For the text-containing cell, return its midpoint in (x, y) coordinate format. 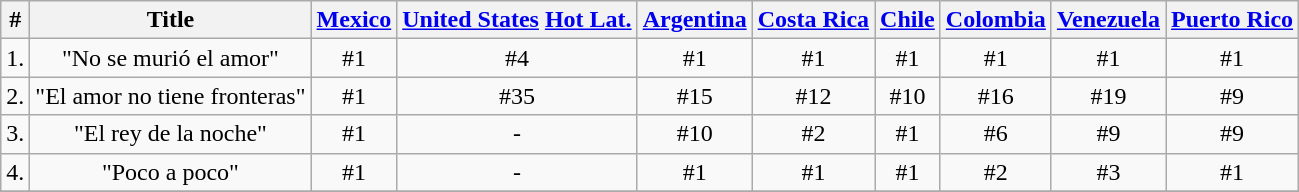
"No se murió el amor" (170, 58)
#4 (517, 58)
United States Hot Lat. (517, 20)
#12 (813, 96)
Venezuela (1108, 20)
#15 (694, 96)
#16 (996, 96)
#3 (1108, 172)
4. (16, 172)
# (16, 20)
Chile (908, 20)
#35 (517, 96)
#19 (1108, 96)
Argentina (694, 20)
"El rey de la noche" (170, 134)
"El amor no tiene fronteras" (170, 96)
1. (16, 58)
#6 (996, 134)
Costa Rica (813, 20)
Puerto Rico (1232, 20)
Title (170, 20)
Mexico (354, 20)
3. (16, 134)
Colombia (996, 20)
"Poco a poco" (170, 172)
2. (16, 96)
